Capture the cell that displays the provided text and extract its [X, Y] central coordinate. 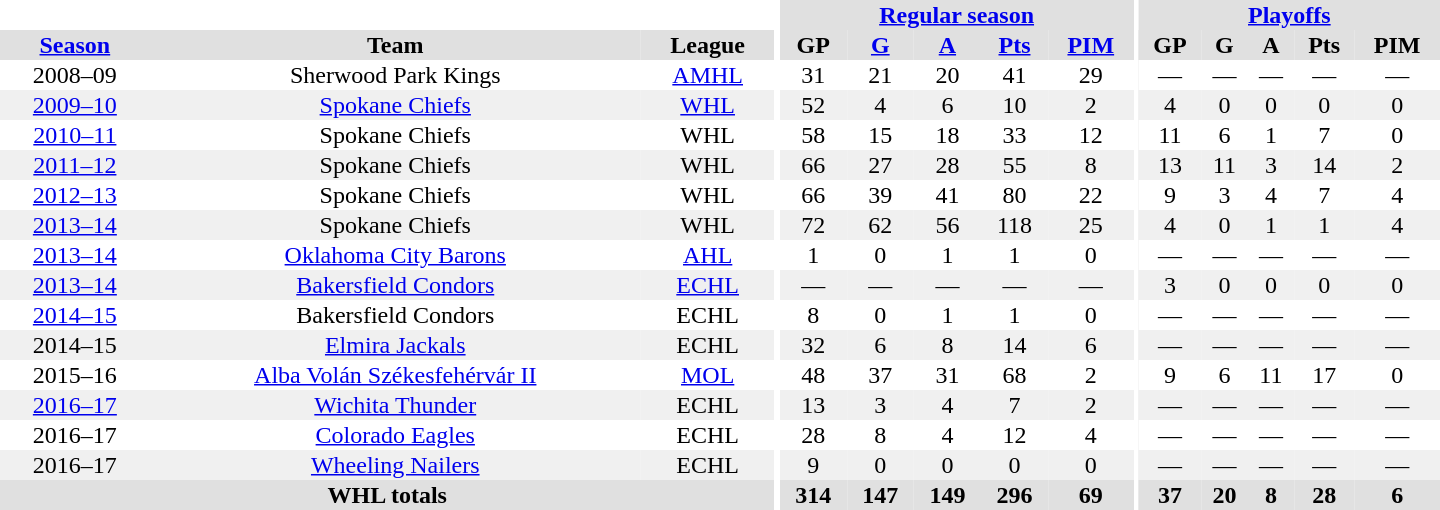
32 [814, 345]
League [708, 45]
52 [814, 105]
AHL [708, 255]
2008–09 [75, 75]
62 [880, 225]
68 [1014, 375]
314 [814, 495]
296 [1014, 495]
AMHL [708, 75]
118 [1014, 225]
55 [1014, 165]
Wichita Thunder [396, 405]
Season [75, 45]
17 [1324, 375]
33 [1014, 135]
2015–16 [75, 375]
Colorado Eagles [396, 435]
Elmira Jackals [396, 345]
Sherwood Park Kings [396, 75]
18 [948, 135]
10 [1014, 105]
Oklahoma City Barons [396, 255]
69 [1090, 495]
29 [1090, 75]
Regular season [957, 15]
2009–10 [75, 105]
2010–11 [75, 135]
Team [396, 45]
39 [880, 195]
25 [1090, 225]
Playoffs [1290, 15]
48 [814, 375]
147 [880, 495]
22 [1090, 195]
27 [880, 165]
2011–12 [75, 165]
72 [814, 225]
80 [1014, 195]
58 [814, 135]
2012–13 [75, 195]
Alba Volán Székesfehérvár II [396, 375]
149 [948, 495]
21 [880, 75]
MOL [708, 375]
56 [948, 225]
15 [880, 135]
WHL totals [387, 495]
Wheeling Nailers [396, 465]
